Pinpoint the cell where the given text exists, returning its (x, y) midpoint coordinate. 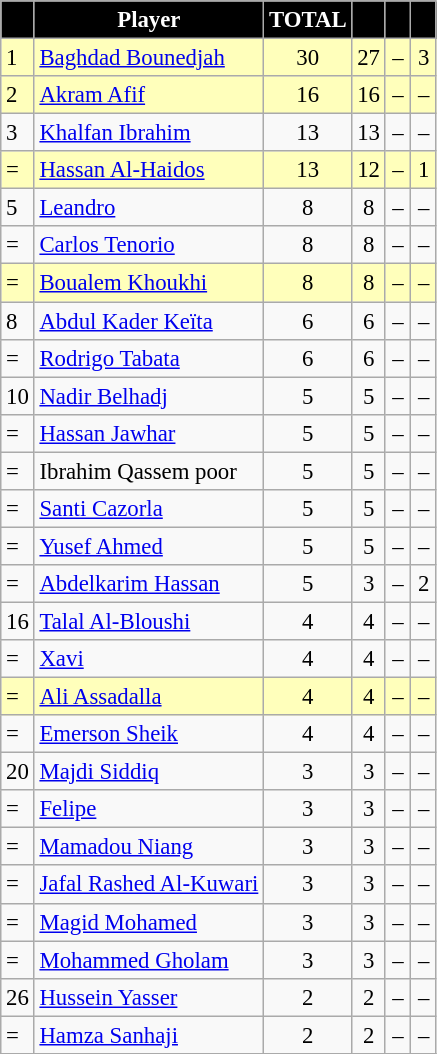
Jafal Rashed Al-Kuwari (149, 885)
Talal Al-Bloushi (149, 621)
Boualem Khoukhi (149, 283)
Leandro (149, 208)
Baghdad Bounedjah (149, 58)
Xavi (149, 659)
Abdelkarim Hassan (149, 584)
Player (149, 20)
Abdul Kader Keïta (149, 321)
Khalfan Ibrahim (149, 133)
Ibrahim Qassem poor (149, 471)
26 (18, 997)
Emerson Sheik (149, 734)
20 (18, 772)
Hamza Sanhaji (149, 1035)
Magid Mohamed (149, 922)
Ali Assadalla (149, 697)
Mohammed Gholam (149, 960)
Majdi Siddiq (149, 772)
Carlos Tenorio (149, 245)
Felipe (149, 809)
Akram Afif (149, 95)
Hassan Al-Haidos (149, 170)
30 (308, 58)
Rodrigo Tabata (149, 358)
Nadir Belhadj (149, 396)
Hassan Jawhar (149, 433)
Santi Cazorla (149, 509)
TOTAL (308, 20)
Yusef Ahmed (149, 546)
12 (368, 170)
27 (368, 58)
Mamadou Niang (149, 847)
10 (18, 396)
Hussein Yasser (149, 997)
